Locate the cell with the specified text and output its (x, y) center coordinate. 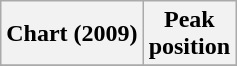
Chart (2009) (72, 34)
Peakposition (189, 34)
